Detect which cell encompasses the target text, then output its [x, y] center coordinate. 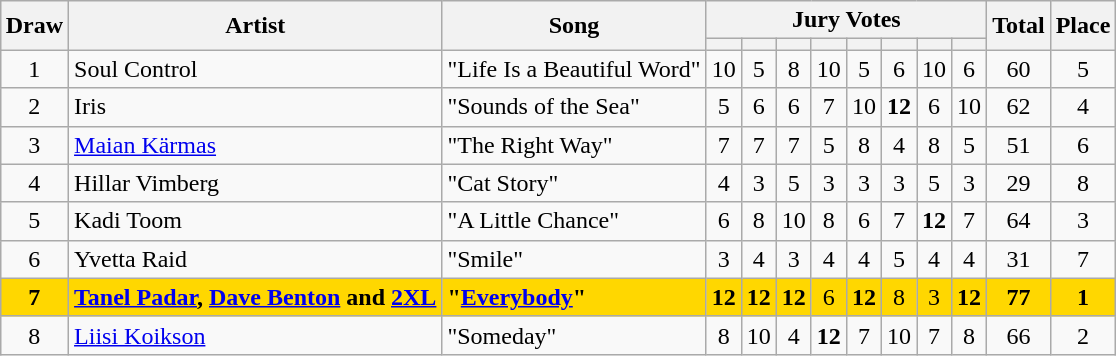
62 [1019, 107]
"Everybody" [574, 297]
31 [1019, 259]
60 [1019, 69]
"Sounds of the Sea" [574, 107]
Iris [256, 107]
Hillar Vimberg [256, 183]
Draw [34, 26]
66 [1019, 335]
"Life Is a Beautiful Word" [574, 69]
Soul Control [256, 69]
29 [1019, 183]
Jury Votes [846, 20]
"The Right Way" [574, 145]
Song [574, 26]
Liisi Koikson [256, 335]
Total [1019, 26]
"A Little Chance" [574, 221]
64 [1019, 221]
"Smile" [574, 259]
Artist [256, 26]
"Someday" [574, 335]
51 [1019, 145]
"Cat Story" [574, 183]
Kadi Toom [256, 221]
Tanel Padar, Dave Benton and 2XL [256, 297]
Maian Kärmas [256, 145]
77 [1019, 297]
Place [1083, 26]
Yvetta Raid [256, 259]
